Find where the given text appears and provide that cell's center as (X, Y) coordinate. 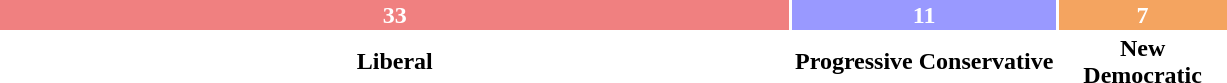
7 (1143, 15)
11 (924, 15)
33 (395, 15)
